Determine the [X, Y] coordinate at the center of the cell enclosing the given text.  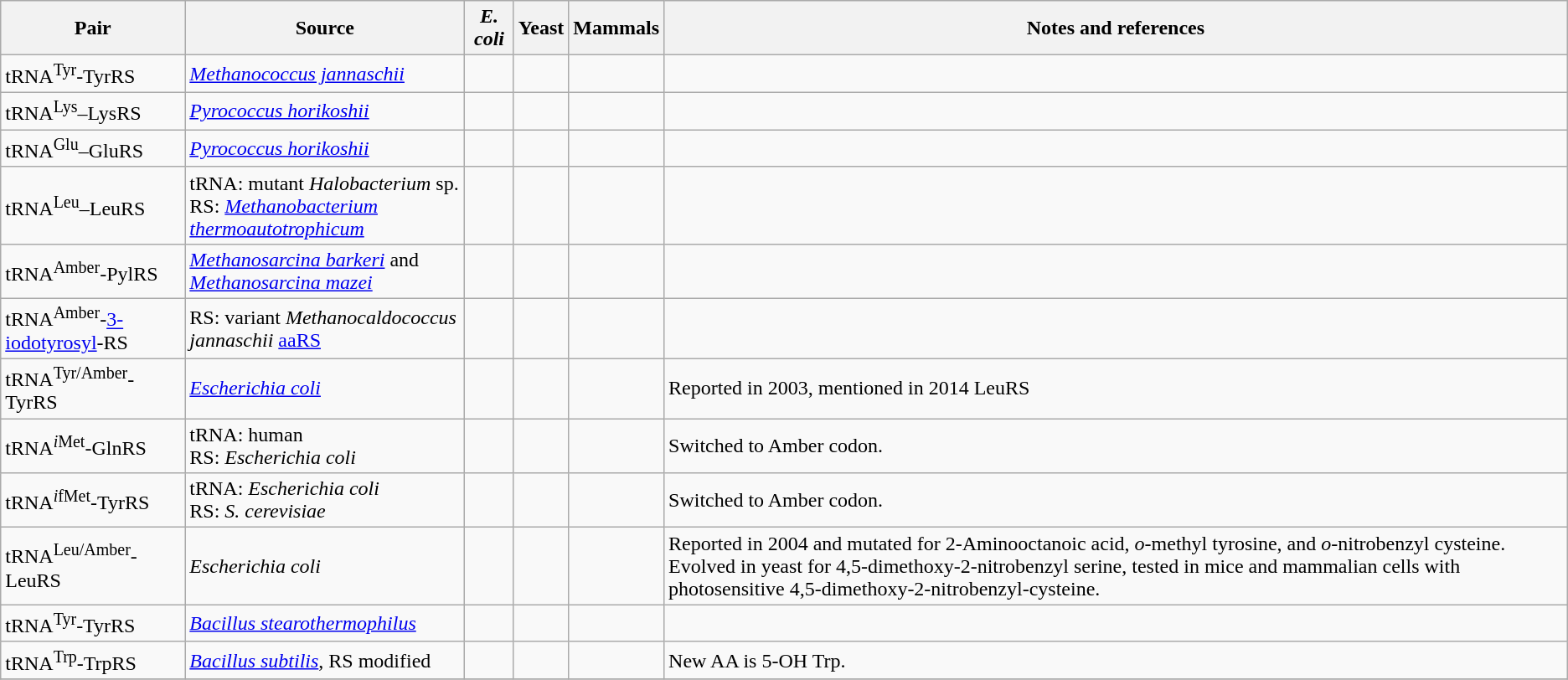
tRNALeu/Amber-LeuRS [93, 566]
tRNATrp-TrpRS [93, 660]
tRNAAmber-PylRS [93, 271]
tRNA: humanRS: Escherichia coli [325, 446]
Source [325, 28]
tRNAifMet-TyrRS [93, 501]
Methanococcus jannaschii [325, 74]
Yeast [541, 28]
Reported in 2003, mentioned in 2014 LeuRS [1116, 389]
Mammals [616, 28]
tRNAGlu–GluRS [93, 149]
Bacillus subtilis, RS modified [325, 660]
E. coli [489, 28]
RS: variant Methanocaldococcus jannaschii aaRS [325, 329]
tRNAAmber-3-iodotyrosyl-RS [93, 329]
tRNA: mutant Halobacterium sp. RS: Methanobacterium thermoautotrophicum [325, 205]
tRNATyr/Amber-TyrRS [93, 389]
tRNAiMet-GlnRS [93, 446]
New AA is 5-OH Trp. [1116, 660]
Methanosarcina barkeri and Methanosarcina mazei [325, 271]
Pair [93, 28]
tRNALeu–LeuRS [93, 205]
tRNA: Escherichia coliRS: S. cerevisiae [325, 501]
Notes and references [1116, 28]
tRNALys–LysRS [93, 111]
Bacillus stearothermophilus [325, 623]
